For the text-containing cell, return its midpoint in (X, Y) coordinate format. 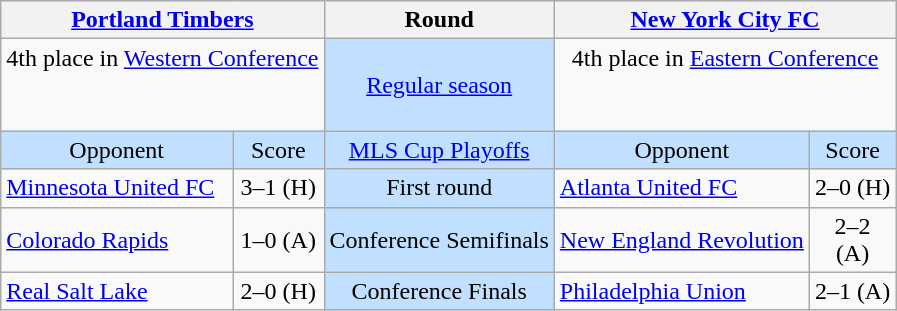
Round (439, 20)
Conference Semifinals (439, 240)
New York City FC (724, 20)
New England Revolution (682, 240)
Real Salt Lake (117, 291)
Conference Finals (439, 291)
Colorado Rapids (117, 240)
Minnesota United FC (117, 188)
3–1 (H) (278, 188)
4th place in Eastern Conference (724, 85)
4th place in Western Conference (162, 85)
Philadelphia Union (682, 291)
Atlanta United FC (682, 188)
First round (439, 188)
MLS Cup Playoffs (439, 150)
1–0 (A) (278, 240)
2–1 (A) (852, 291)
2–2 (A) (852, 240)
Portland Timbers (162, 20)
Regular season (439, 85)
